Determine the (X, Y) coordinate at the center of the cell enclosing the given text.  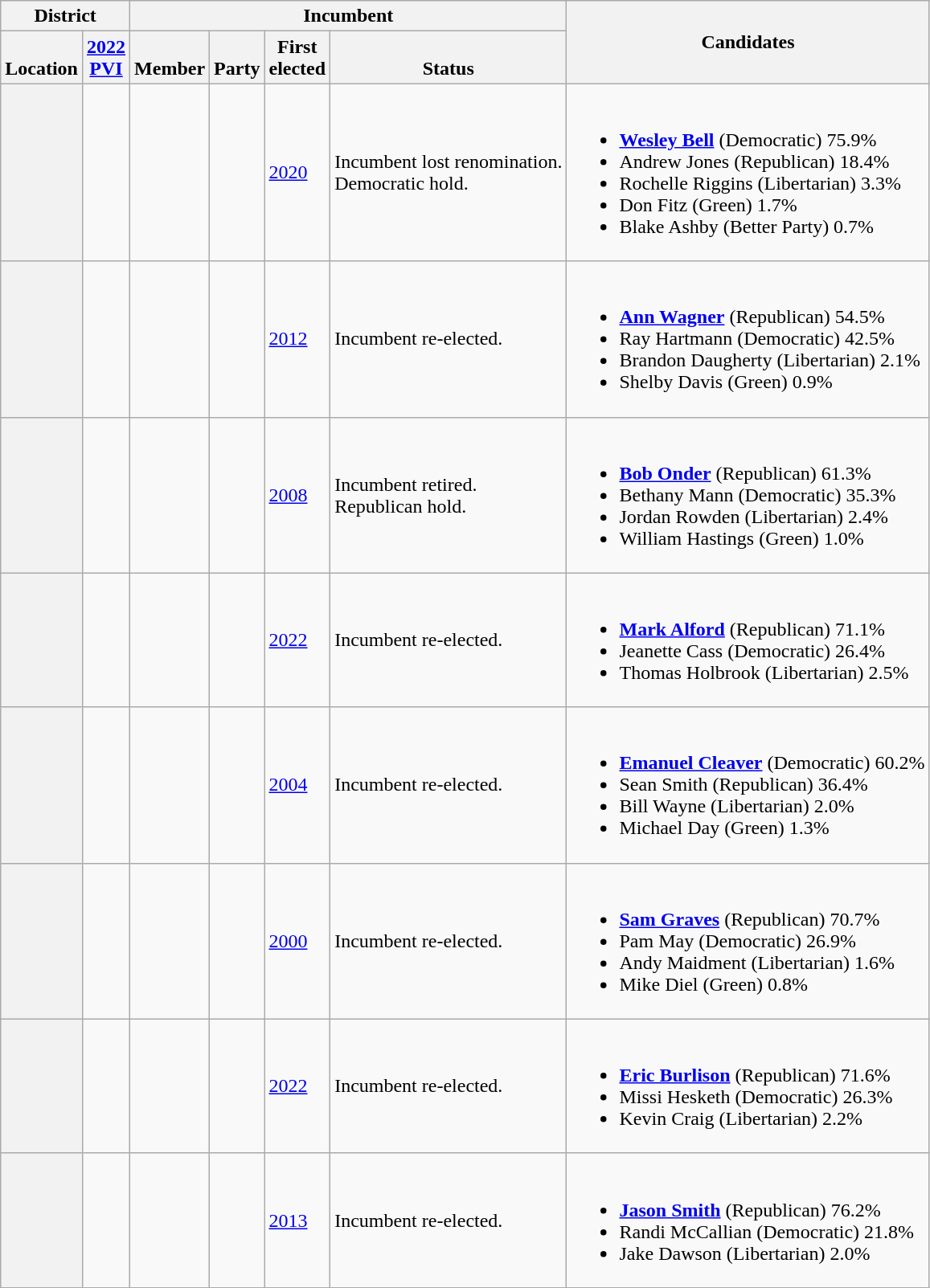
2022PVI (106, 58)
2004 (297, 785)
Eric Burlison (Republican) 71.6%Missi Hesketh (Democratic) 26.3%Kevin Craig (Libertarian) 2.2% (748, 1086)
2013 (297, 1220)
2000 (297, 941)
Sam Graves (Republican) 70.7%Pam May (Democratic) 26.9%Andy Maidment (Libertarian) 1.6%Mike Diel (Green) 0.8% (748, 941)
Incumbent retired.Republican hold. (449, 495)
Incumbent (349, 16)
Bob Onder (Republican) 61.3%Bethany Mann (Democratic) 35.3%Jordan Rowden (Libertarian) 2.4%William Hastings (Green) 1.0% (748, 495)
District (66, 16)
Firstelected (297, 58)
2020 (297, 172)
Status (449, 58)
Incumbent lost renomination.Democratic hold. (449, 172)
Ann Wagner (Republican) 54.5%Ray Hartmann (Democratic) 42.5%Brandon Daugherty (Libertarian) 2.1%Shelby Davis (Green) 0.9% (748, 339)
2012 (297, 339)
Party (237, 58)
Location (42, 58)
2008 (297, 495)
Emanuel Cleaver (Democratic) 60.2%Sean Smith (Republican) 36.4%Bill Wayne (Libertarian) 2.0%Michael Day (Green) 1.3% (748, 785)
Candidates (748, 42)
Member (170, 58)
Wesley Bell (Democratic) 75.9%Andrew Jones (Republican) 18.4%Rochelle Riggins (Libertarian) 3.3%Don Fitz (Green) 1.7%Blake Ashby (Better Party) 0.7% (748, 172)
Jason Smith (Republican) 76.2%Randi McCallian (Democratic) 21.8%Jake Dawson (Libertarian) 2.0% (748, 1220)
Mark Alford (Republican) 71.1%Jeanette Cass (Democratic) 26.4%Thomas Holbrook (Libertarian) 2.5% (748, 640)
